Return the [x, y] coordinate for the center point of the cell that contains the specified text.  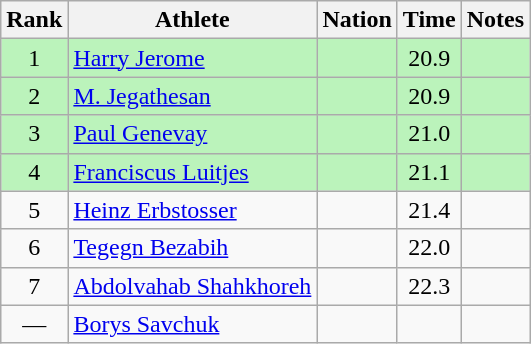
6 [34, 248]
4 [34, 172]
Harry Jerome [192, 58]
2 [34, 96]
1 [34, 58]
21.0 [429, 134]
Tegegn Bezabih [192, 248]
3 [34, 134]
21.4 [429, 210]
Heinz Erbstosser [192, 210]
Rank [34, 20]
5 [34, 210]
21.1 [429, 172]
Athlete [192, 20]
M. Jegathesan [192, 96]
Paul Genevay [192, 134]
Time [429, 20]
Notes [495, 20]
Franciscus Luitjes [192, 172]
Nation [357, 20]
22.3 [429, 286]
Abdolvahab Shahkhoreh [192, 286]
— [34, 324]
22.0 [429, 248]
Borys Savchuk [192, 324]
7 [34, 286]
